Detect which cell encompasses the target text, then output its (x, y) center coordinate. 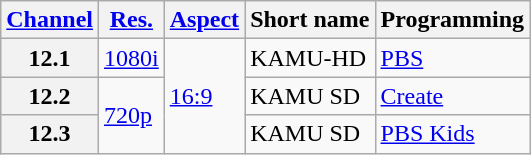
Create (452, 96)
12.1 (50, 58)
16:9 (204, 96)
12.3 (50, 134)
Aspect (204, 20)
1080i (132, 58)
Short name (310, 20)
Res. (132, 20)
KAMU-HD (310, 58)
PBS (452, 58)
Channel (50, 20)
12.2 (50, 96)
Programming (452, 20)
PBS Kids (452, 134)
720p (132, 115)
